Return the [x, y] coordinate for the center point of the cell that contains the specified text.  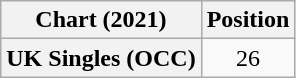
Chart (2021) [101, 20]
26 [248, 58]
UK Singles (OCC) [101, 58]
Position [248, 20]
